Find where the given text appears and provide that cell's center as [x, y] coordinate. 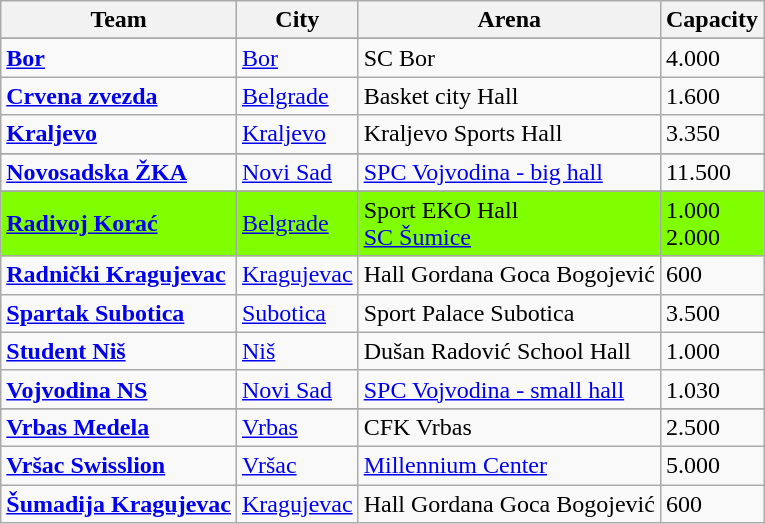
Subotica [297, 313]
Capacity [712, 20]
Šumadija Kragujevac [119, 503]
Vrbas [297, 427]
4.000 [712, 58]
Team [119, 20]
1.0002.000 [712, 224]
Radivoj Korać [119, 224]
SC Bor [509, 58]
11.500 [712, 172]
1.000 [712, 351]
Radnički Kragujevac [119, 275]
2.500 [712, 427]
Spartak Subotica [119, 313]
Crvena zvezda [119, 96]
SPC Vojvodina - small hall [509, 389]
1.030 [712, 389]
Arena [509, 20]
Sport Palace Subotica [509, 313]
Novosadska ŽKA [119, 172]
Niš [297, 351]
Sport EKO HallSC Šumice [509, 224]
Vojvodina NS [119, 389]
Dušan Radović School Hall [509, 351]
Vršac Swisslion [119, 465]
Millennium Center [509, 465]
CFK Vrbas [509, 427]
Kraljevo Sports Hall [509, 134]
City [297, 20]
Basket city Hall [509, 96]
Student Niš [119, 351]
3.350 [712, 134]
Vršac [297, 465]
3.500 [712, 313]
5.000 [712, 465]
1.600 [712, 96]
SPC Vojvodina - big hall [509, 172]
Vrbas Medela [119, 427]
